Extract the [x, y] coordinate from the center of the cell holding the provided text.  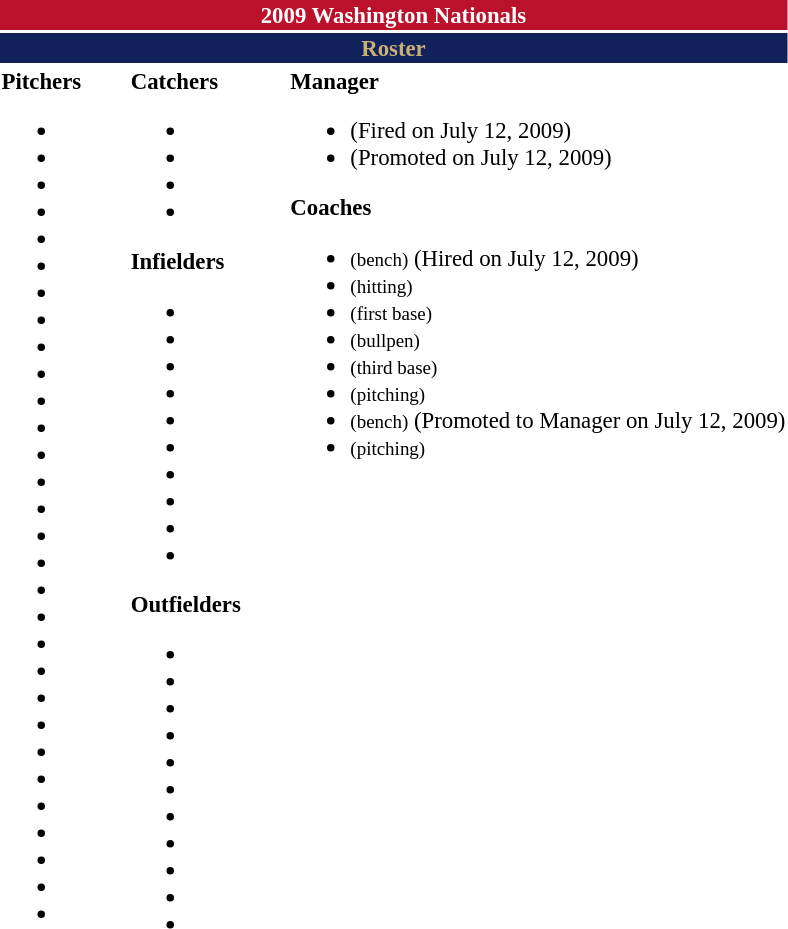
Roster [394, 48]
2009 Washington Nationals [394, 15]
